Return the [x, y] coordinate for the center point of the cell that contains the specified text.  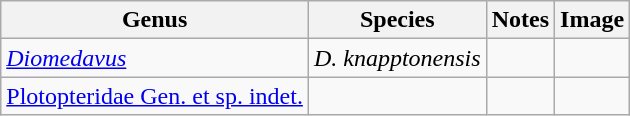
Notes [520, 20]
Species [397, 20]
Diomedavus [155, 58]
Image [592, 20]
Genus [155, 20]
Plotopteridae Gen. et sp. indet. [155, 96]
D. knapptonensis [397, 58]
